Output the (x, y) coordinate of the center of the cell containing the given text.  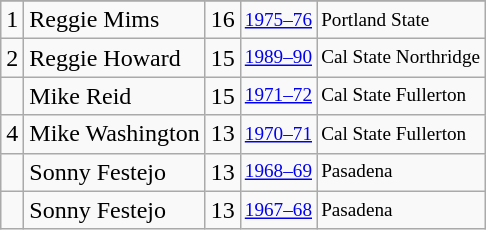
2 (12, 58)
Mike Reid (114, 96)
1968–69 (278, 172)
1975–76 (278, 20)
Portland State (401, 20)
16 (222, 20)
Reggie Mims (114, 20)
1971–72 (278, 96)
4 (12, 134)
Mike Washington (114, 134)
Reggie Howard (114, 58)
1 (12, 20)
1967–68 (278, 210)
Cal State Northridge (401, 58)
1989–90 (278, 58)
1970–71 (278, 134)
